Locate the cell with the specified text and output its (x, y) center coordinate. 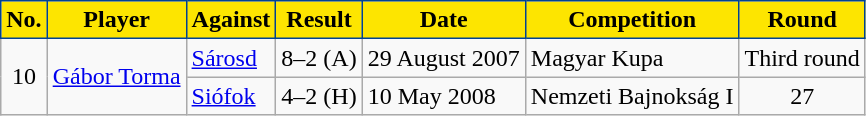
Round (802, 20)
Sárosd (231, 58)
No. (24, 20)
29 August 2007 (444, 58)
Gábor Torma (116, 77)
Date (444, 20)
Result (319, 20)
Against (231, 20)
Magyar Kupa (632, 58)
Competition (632, 20)
Nemzeti Bajnokság I (632, 96)
8–2 (A) (319, 58)
Third round (802, 58)
Siófok (231, 96)
Player (116, 20)
10 May 2008 (444, 96)
4–2 (H) (319, 96)
27 (802, 96)
10 (24, 77)
